Output the (x, y) coordinate of the center of the cell containing the given text.  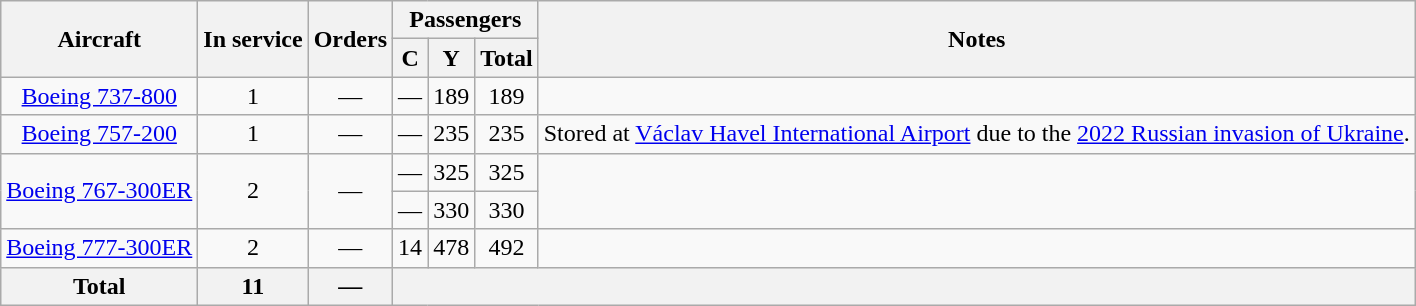
14 (410, 248)
Boeing 737-800 (100, 96)
Boeing 757-200 (100, 134)
Y (452, 58)
Aircraft (100, 39)
In service (253, 39)
478 (452, 248)
Notes (976, 39)
C (410, 58)
Boeing 767-300ER (100, 191)
492 (507, 248)
Stored at Václav Havel International Airport due to the 2022 Russian invasion of Ukraine. (976, 134)
11 (253, 286)
Orders (350, 39)
Boeing 777-300ER (100, 248)
Passengers (466, 20)
